Determine the [X, Y] coordinate at the center of the cell enclosing the given text.  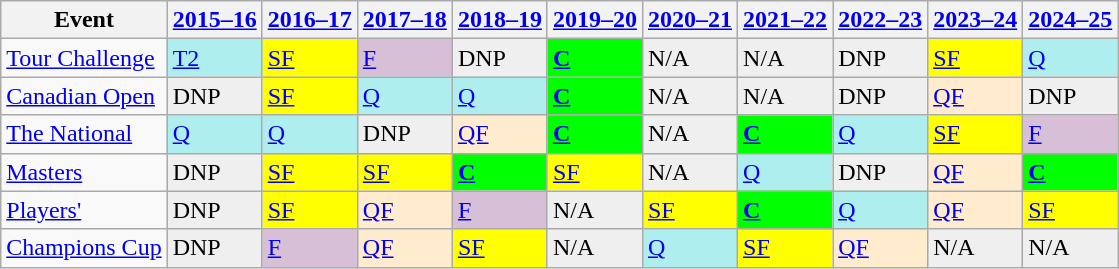
2017–18 [404, 20]
Masters [84, 172]
2016–17 [310, 20]
Canadian Open [84, 96]
The National [84, 134]
2015–16 [214, 20]
Champions Cup [84, 248]
2021–22 [786, 20]
2019–20 [594, 20]
2020–21 [690, 20]
Players' [84, 210]
2024–25 [1070, 20]
2023–24 [976, 20]
Event [84, 20]
Tour Challenge [84, 58]
2022–23 [880, 20]
2018–19 [500, 20]
T2 [214, 58]
